Extract the (X, Y) coordinate from the center of the cell holding the provided text.  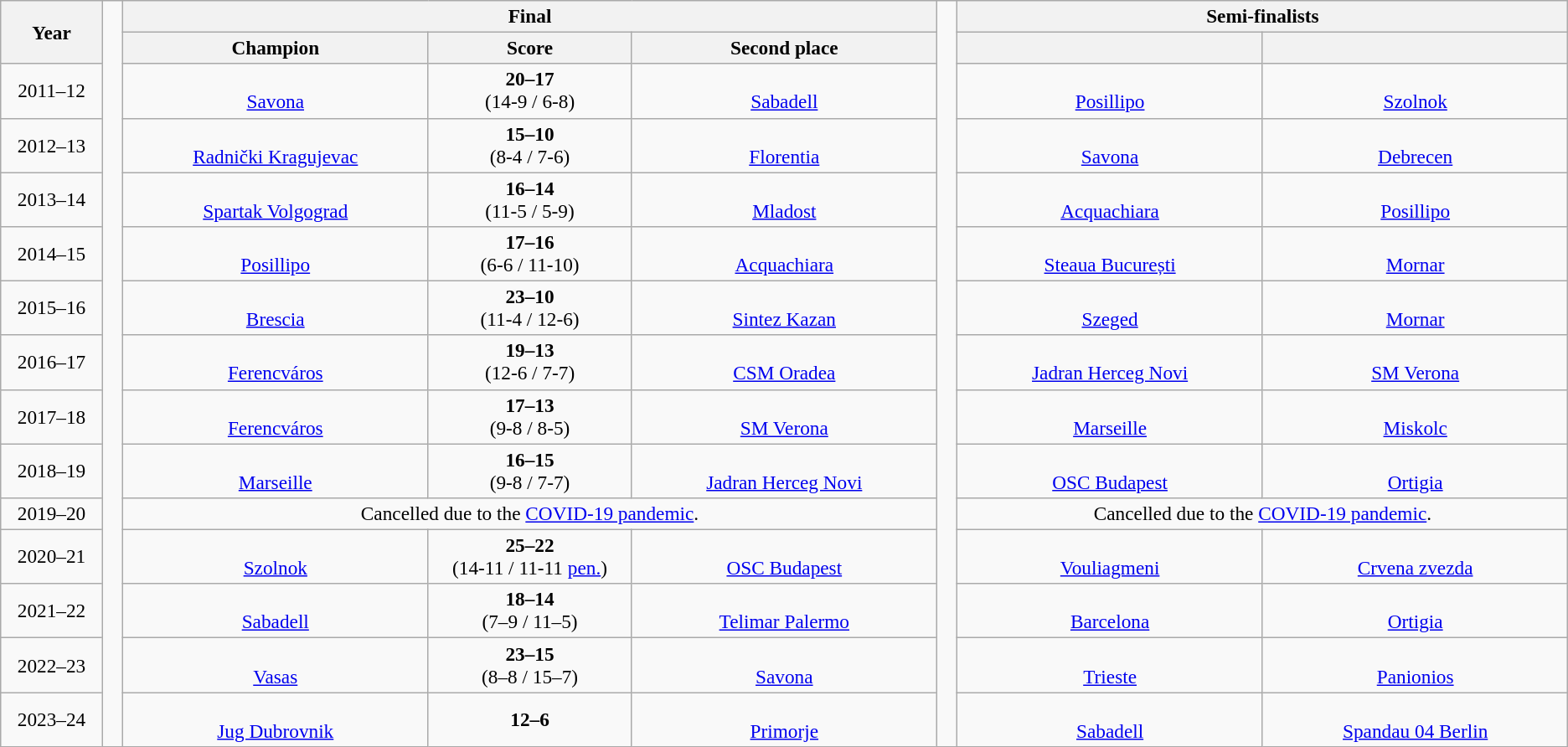
Trieste (1111, 665)
25–22 (14-11 / 11-11 pen.) (529, 556)
Mladost (784, 199)
Brescia (276, 308)
17–16 (6-6 / 11-10) (529, 253)
2022–23 (52, 665)
2014–15 (52, 253)
2015–16 (52, 308)
Year (52, 32)
2011–12 (52, 90)
Crvena zvezda (1416, 556)
Spandau 04 Berlin (1416, 719)
Florentia (784, 146)
23–15 (8–8 / 15–7) (529, 665)
Panionios (1416, 665)
23–10 (11-4 / 12-6) (529, 308)
19–13 (12-6 / 7-7) (529, 362)
2021–22 (52, 611)
2018–19 (52, 471)
17–13 (9-8 / 8-5) (529, 417)
Final (530, 16)
16–15 (9-8 / 7-7) (529, 471)
2019–20 (52, 513)
Sintez Kazan (784, 308)
2012–13 (52, 146)
Champion (276, 48)
Szeged (1111, 308)
Second place (784, 48)
18–14 (7–9 / 11–5) (529, 611)
Miskolc (1416, 417)
2017–18 (52, 417)
Vouliagmeni (1111, 556)
12–6 (529, 719)
2020–21 (52, 556)
Telimar Palermo (784, 611)
CSM Oradea (784, 362)
Vasas (276, 665)
15–10 (8-4 / 7-6) (529, 146)
2016–17 (52, 362)
Semi-finalists (1263, 16)
Jug Dubrovnik (276, 719)
Radnički Kragujevac (276, 146)
Debrecen (1416, 146)
16–14 (11-5 / 5-9) (529, 199)
20–17 (14-9 / 6-8) (529, 90)
2023–24 (52, 719)
Score (529, 48)
Steaua București (1111, 253)
Barcelona (1111, 611)
Primorje (784, 719)
Spartak Volgograd (276, 199)
2013–14 (52, 199)
